Pinpoint the cell where the given text exists, returning its (x, y) midpoint coordinate. 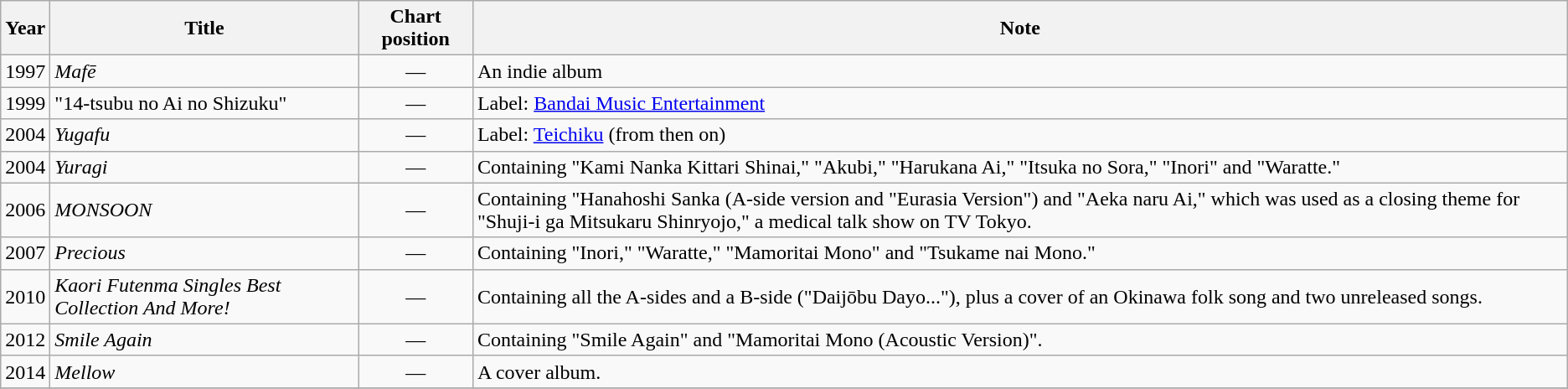
Containing "Kami Nanka Kittari Shinai," "Akubi," "Harukana Ai," "Itsuka no Sora," "Inori" and "Waratte." (1020, 167)
Containing "Smile Again" and "Mamoritai Mono (Acoustic Version)". (1020, 340)
Mellow (204, 371)
Smile Again (204, 340)
Label: Teichiku (from then on) (1020, 135)
A cover album. (1020, 371)
Label: Bandai Music Entertainment (1020, 103)
An indie album (1020, 71)
"14-tsubu no Ai no Shizuku" (204, 103)
Year (25, 29)
Containing "Inori," "Waratte," "Mamoritai Mono" and "Tsukame nai Mono." (1020, 253)
Yugafu (204, 135)
1997 (25, 71)
MONSOON (204, 210)
2010 (25, 297)
Mafē (204, 71)
Chart position (415, 29)
Yuragi (204, 167)
1999 (25, 103)
Precious (204, 253)
2014 (25, 371)
2012 (25, 340)
Note (1020, 29)
Kaori Futenma Singles Best Collection And More! (204, 297)
2006 (25, 210)
2007 (25, 253)
Title (204, 29)
Containing all the A-sides and a B-side ("Daijōbu Dayo..."), plus a cover of an Okinawa folk song and two unreleased songs. (1020, 297)
